For the text-containing cell, return its midpoint in (X, Y) coordinate format. 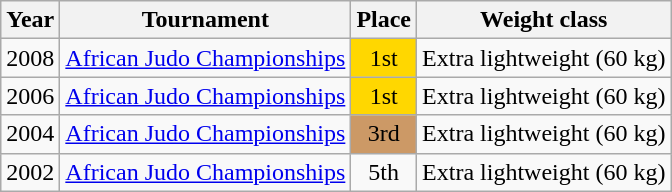
2006 (30, 96)
Tournament (206, 20)
5th (384, 172)
2008 (30, 58)
2002 (30, 172)
Place (384, 20)
3rd (384, 134)
Weight class (544, 20)
2004 (30, 134)
Year (30, 20)
